Return [X, Y] of the center of cell containing provided text 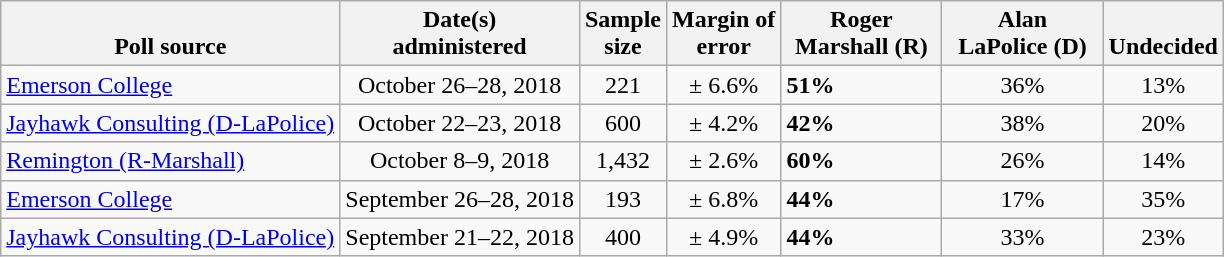
Poll source [170, 34]
Undecided [1163, 34]
± 6.8% [724, 199]
± 6.6% [724, 85]
23% [1163, 237]
221 [622, 85]
October 22–23, 2018 [460, 123]
Margin oferror [724, 34]
33% [1022, 237]
RogerMarshall (R) [862, 34]
13% [1163, 85]
17% [1022, 199]
Samplesize [622, 34]
400 [622, 237]
600 [622, 123]
Remington (R-Marshall) [170, 161]
14% [1163, 161]
± 4.9% [724, 237]
38% [1022, 123]
± 4.2% [724, 123]
60% [862, 161]
35% [1163, 199]
26% [1022, 161]
September 21–22, 2018 [460, 237]
September 26–28, 2018 [460, 199]
36% [1022, 85]
1,432 [622, 161]
20% [1163, 123]
October 26–28, 2018 [460, 85]
42% [862, 123]
October 8–9, 2018 [460, 161]
193 [622, 199]
51% [862, 85]
± 2.6% [724, 161]
Date(s)administered [460, 34]
AlanLaPolice (D) [1022, 34]
